Extract the (x, y) coordinate from the center of the cell holding the provided text.  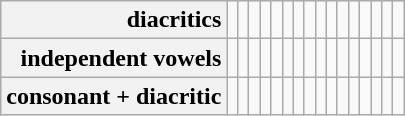
consonant + diacritic (114, 96)
diacritics (114, 20)
independent vowels (114, 58)
